Detect which cell encompasses the target text, then output its [X, Y] center coordinate. 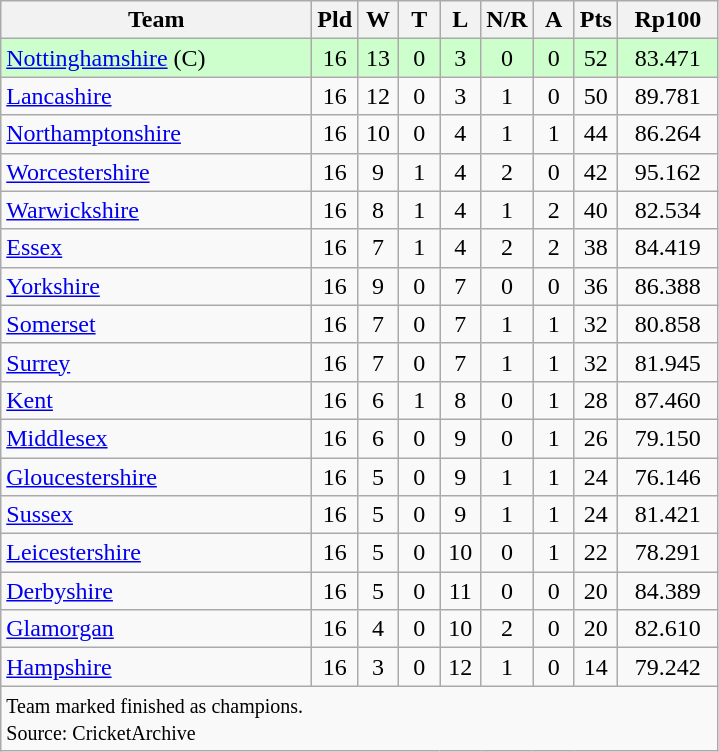
T [420, 20]
A [554, 20]
14 [596, 667]
78.291 [668, 553]
Kent [156, 400]
36 [596, 286]
50 [596, 96]
82.534 [668, 210]
40 [596, 210]
44 [596, 134]
Essex [156, 248]
42 [596, 172]
79.242 [668, 667]
Worcestershire [156, 172]
Surrey [156, 362]
52 [596, 58]
83.471 [668, 58]
Warwickshire [156, 210]
Rp100 [668, 20]
26 [596, 438]
Team marked finished as champions.Source: CricketArchive [360, 718]
13 [378, 58]
76.146 [668, 477]
22 [596, 553]
79.150 [668, 438]
86.388 [668, 286]
N/R [507, 20]
11 [460, 591]
Glamorgan [156, 629]
Derbyshire [156, 591]
80.858 [668, 324]
Gloucestershire [156, 477]
Hampshire [156, 667]
82.610 [668, 629]
Northamptonshire [156, 134]
Sussex [156, 515]
84.389 [668, 591]
L [460, 20]
Somerset [156, 324]
28 [596, 400]
81.945 [668, 362]
81.421 [668, 515]
Yorkshire [156, 286]
Team [156, 20]
86.264 [668, 134]
Pld [335, 20]
38 [596, 248]
Pts [596, 20]
Lancashire [156, 96]
84.419 [668, 248]
W [378, 20]
95.162 [668, 172]
Leicestershire [156, 553]
Nottinghamshire (C) [156, 58]
87.460 [668, 400]
Middlesex [156, 438]
89.781 [668, 96]
